Return the [x, y] coordinate for the center point of the cell that contains the specified text.  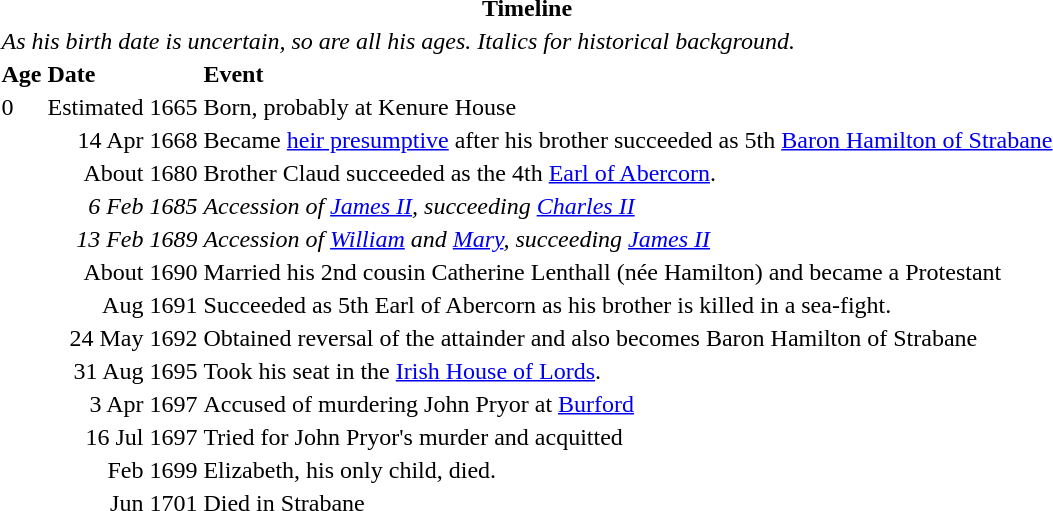
24 May 1692 [122, 338]
Estimated 1665 [122, 107]
Aug 1691 [122, 305]
Date [122, 74]
0 [22, 107]
About 1680 [122, 173]
Age [22, 74]
31 Aug 1695 [122, 371]
Feb 1699 [122, 470]
6 Feb 1685 [122, 206]
13 Feb 1689 [122, 239]
3 Apr 1697 [122, 404]
14 Apr 1668 [122, 140]
16 Jul 1697 [122, 437]
About 1690 [122, 272]
